Detect which cell encompasses the target text, then output its [X, Y] center coordinate. 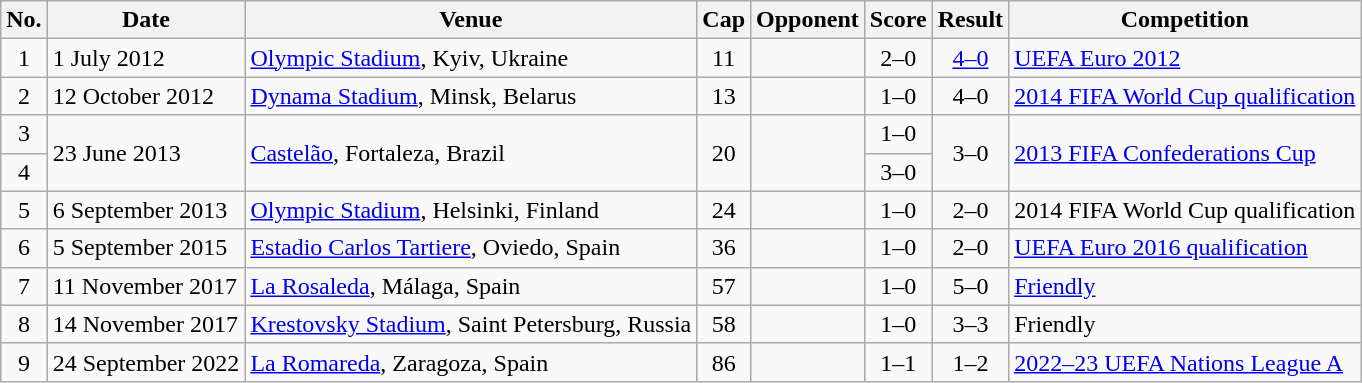
2022–23 UEFA Nations League A [1185, 362]
Result [970, 20]
5 [24, 210]
12 October 2012 [146, 96]
24 [724, 210]
6 September 2013 [146, 210]
13 [724, 96]
Score [898, 20]
24 September 2022 [146, 362]
23 June 2013 [146, 153]
Dynama Stadium, Minsk, Belarus [471, 96]
1 July 2012 [146, 58]
36 [724, 248]
5 September 2015 [146, 248]
La Romareda, Zaragoza, Spain [471, 362]
11 [724, 58]
Krestovsky Stadium, Saint Petersburg, Russia [471, 324]
1–1 [898, 362]
Competition [1185, 20]
La Rosaleda, Málaga, Spain [471, 286]
8 [24, 324]
Castelão, Fortaleza, Brazil [471, 153]
5–0 [970, 286]
Olympic Stadium, Kyiv, Ukraine [471, 58]
6 [24, 248]
No. [24, 20]
Olympic Stadium, Helsinki, Finland [471, 210]
4 [24, 172]
Cap [724, 20]
3 [24, 134]
Opponent [808, 20]
UEFA Euro 2012 [1185, 58]
57 [724, 286]
11 November 2017 [146, 286]
Date [146, 20]
2013 FIFA Confederations Cup [1185, 153]
7 [24, 286]
3–3 [970, 324]
1 [24, 58]
20 [724, 153]
58 [724, 324]
86 [724, 362]
Estadio Carlos Tartiere, Oviedo, Spain [471, 248]
14 November 2017 [146, 324]
2 [24, 96]
UEFA Euro 2016 qualification [1185, 248]
Venue [471, 20]
1–2 [970, 362]
9 [24, 362]
